From the cell containing the given text, extract its center point as [X, Y] coordinate. 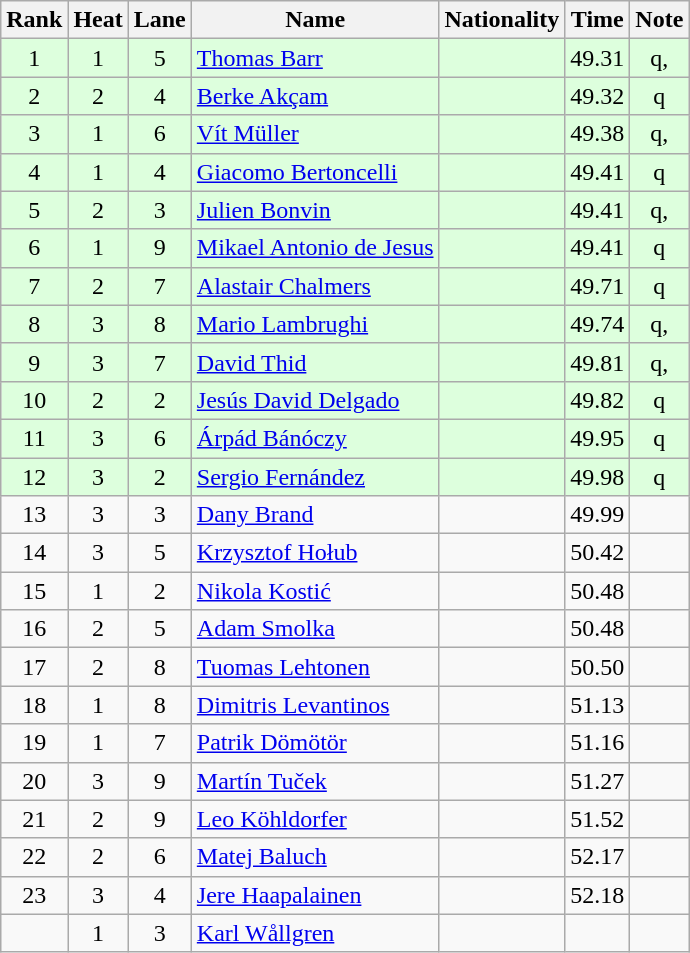
Adam Smolka [315, 629]
Nationality [502, 20]
16 [34, 629]
12 [34, 477]
Martín Tuček [315, 781]
49.74 [598, 324]
49.71 [598, 286]
49.99 [598, 515]
Tuomas Lehtonen [315, 667]
49.32 [598, 96]
Jesús David Delgado [315, 400]
Note [660, 20]
50.42 [598, 553]
Sergio Fernández [315, 477]
15 [34, 591]
David Thid [315, 362]
Krzysztof Hołub [315, 553]
Dimitris Levantinos [315, 705]
Rank [34, 20]
49.38 [598, 134]
49.81 [598, 362]
50.50 [598, 667]
Leo Köhldorfer [315, 819]
Berke Akçam [315, 96]
Alastair Chalmers [315, 286]
Julien Bonvin [315, 210]
Giacomo Bertoncelli [315, 172]
52.18 [598, 895]
49.82 [598, 400]
Lane [160, 20]
Time [598, 20]
Patrik Dömötör [315, 743]
52.17 [598, 857]
14 [34, 553]
51.16 [598, 743]
Árpád Bánóczy [315, 438]
Nikola Kostić [315, 591]
Jere Haapalainen [315, 895]
49.95 [598, 438]
51.27 [598, 781]
13 [34, 515]
Mikael Antonio de Jesus [315, 248]
23 [34, 895]
10 [34, 400]
Vít Müller [315, 134]
11 [34, 438]
49.31 [598, 58]
21 [34, 819]
19 [34, 743]
18 [34, 705]
51.52 [598, 819]
Name [315, 20]
17 [34, 667]
Mario Lambrughi [315, 324]
Dany Brand [315, 515]
Thomas Barr [315, 58]
22 [34, 857]
20 [34, 781]
51.13 [598, 705]
49.98 [598, 477]
Heat [98, 20]
Matej Baluch [315, 857]
Karl Wållgren [315, 933]
